Capture the cell that displays the provided text and extract its [x, y] central coordinate. 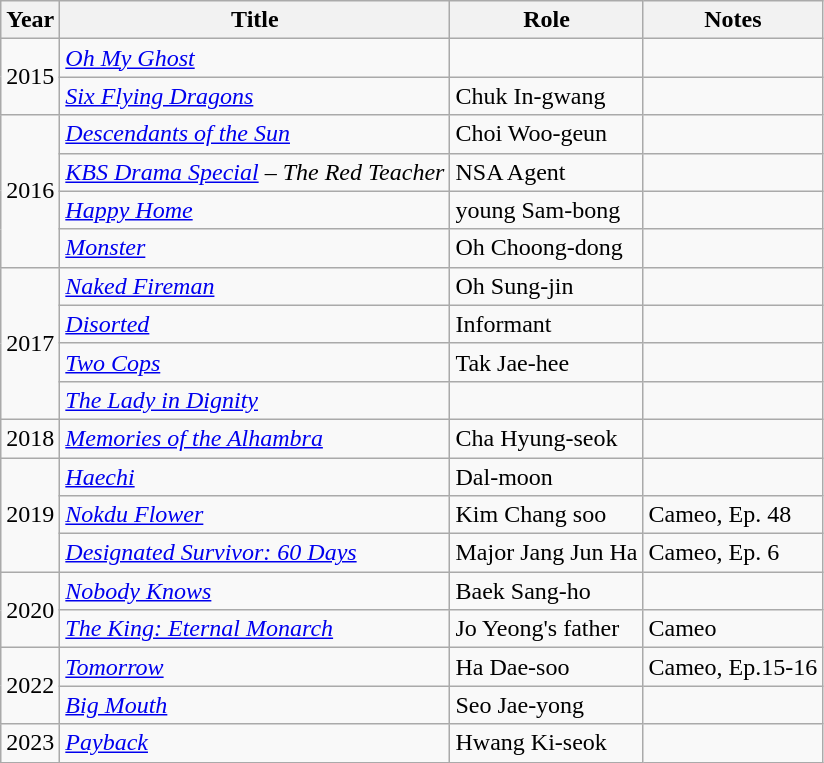
Nobody Knows [255, 591]
Memories of the Alhambra [255, 438]
Cha Hyung-seok [546, 438]
Happy Home [255, 210]
2023 [30, 743]
Hwang Ki-seok [546, 743]
2016 [30, 191]
Major Jang Jun Ha [546, 553]
Oh Choong-dong [546, 248]
2020 [30, 610]
2017 [30, 343]
Oh Sung-jin [546, 286]
Descendants of the Sun [255, 134]
Ha Dae-soo [546, 667]
Cameo, Ep. 48 [733, 515]
Payback [255, 743]
Oh My Ghost [255, 58]
2022 [30, 686]
Choi Woo-geun [546, 134]
KBS Drama Special – The Red Teacher [255, 172]
2015 [30, 77]
2018 [30, 438]
Monster [255, 248]
Nokdu Flower [255, 515]
Tak Jae-hee [546, 362]
Chuk In-gwang [546, 96]
The Lady in Dignity [255, 400]
Cameo, Ep.15-16 [733, 667]
Cameo [733, 629]
Kim Chang soo [546, 515]
Disorted [255, 324]
The King: Eternal Monarch [255, 629]
Dal-moon [546, 477]
Tomorrow [255, 667]
Two Cops [255, 362]
Cameo, Ep. 6 [733, 553]
Role [546, 20]
2019 [30, 515]
Naked Fireman [255, 286]
Jo Yeong's father [546, 629]
Informant [546, 324]
Seo Jae-yong [546, 705]
Year [30, 20]
Big Mouth [255, 705]
Title [255, 20]
young Sam-bong [546, 210]
NSA Agent [546, 172]
Notes [733, 20]
Baek Sang-ho [546, 591]
Haechi [255, 477]
Designated Survivor: 60 Days [255, 553]
Six Flying Dragons [255, 96]
